Search for the cell housing the specified text and yield its (X, Y) center coordinate. 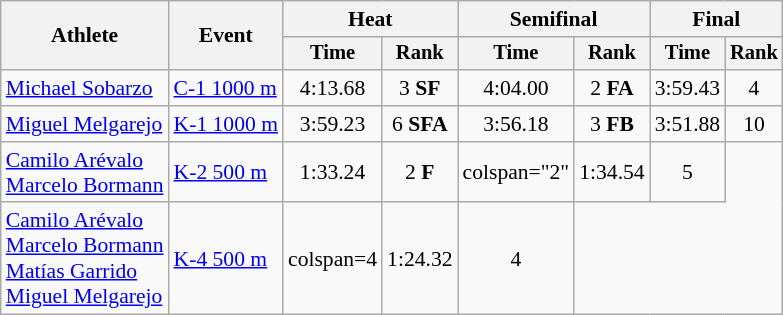
3:51.88 (688, 124)
Camilo ArévaloMarcelo BormannMatías GarridoMiguel Melgarejo (85, 259)
Camilo ArévaloMarcelo Bormann (85, 172)
6 SFA (420, 124)
colspan="2" (516, 172)
3:56.18 (516, 124)
Athlete (85, 36)
3:59.23 (332, 124)
4:13.68 (332, 88)
Event (226, 36)
K-1 1000 m (226, 124)
Heat (370, 19)
colspan=4 (332, 259)
1:33.24 (332, 172)
5 (688, 172)
10 (754, 124)
3 SF (420, 88)
2 FA (612, 88)
3 FB (612, 124)
Miguel Melgarejo (85, 124)
2 F (420, 172)
K-2 500 m (226, 172)
Final (716, 19)
Michael Sobarzo (85, 88)
1:24.32 (420, 259)
Semifinal (554, 19)
C-1 1000 m (226, 88)
K-4 500 m (226, 259)
3:59.43 (688, 88)
4:04.00 (516, 88)
1:34.54 (612, 172)
